Identify which cell holds the provided text, then report its (X, Y) central coordinate. 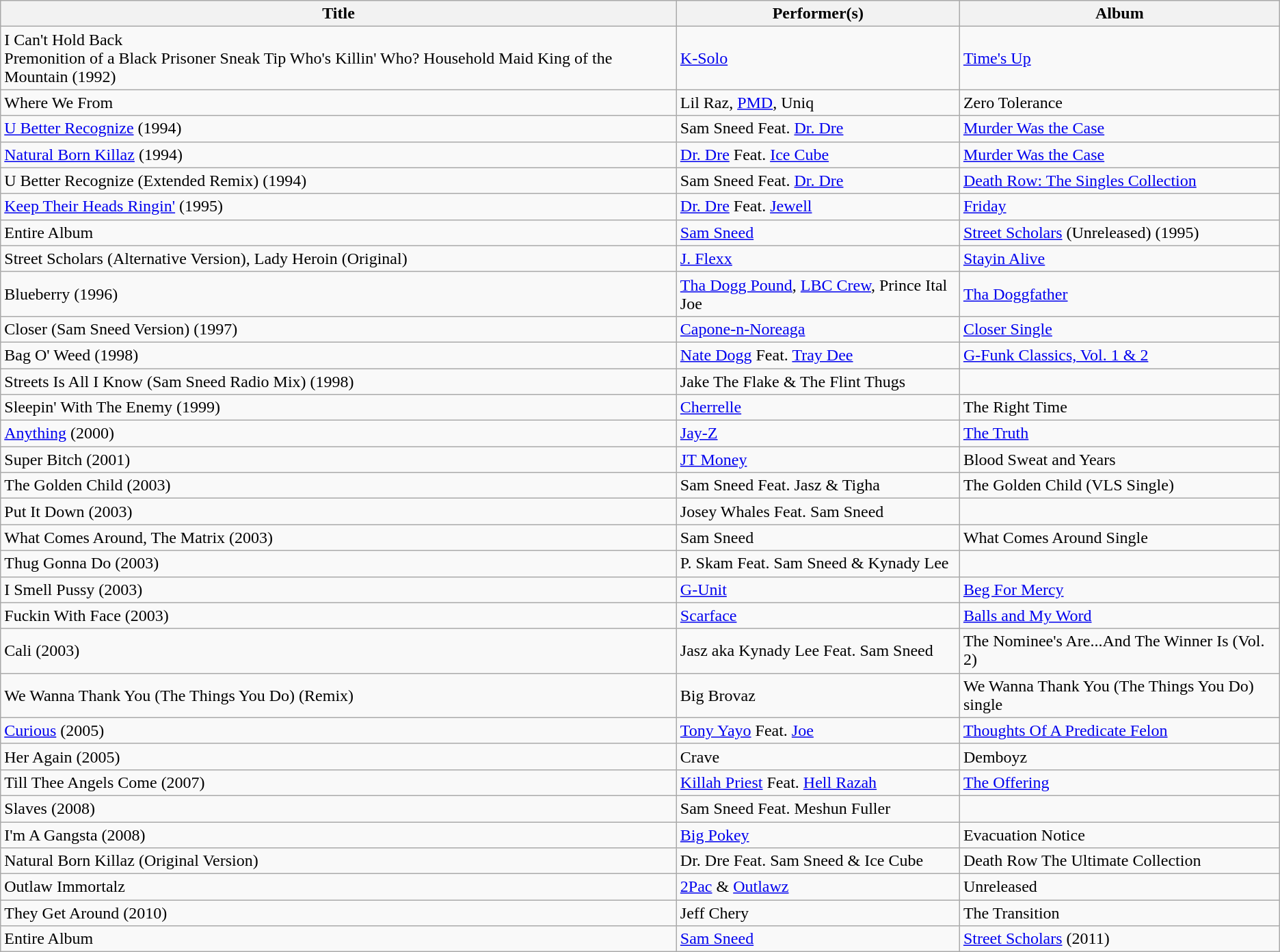
They Get Around (2010) (339, 913)
Tony Yayo Feat. Joe (818, 730)
Album (1119, 14)
Performer(s) (818, 14)
Cherrelle (818, 408)
I Smell Pussy (2003) (339, 590)
Slaves (2008) (339, 808)
Thoughts Of A Predicate Felon (1119, 730)
Balls and My Word (1119, 616)
We Wanna Thank You (The Things You Do) single (1119, 695)
I'm A Gangsta (2008) (339, 835)
Time's Up (1119, 58)
We Wanna Thank You (The Things You Do) (Remix) (339, 695)
Closer Single (1119, 329)
Killah Priest Feat. Hell Razah (818, 782)
Super Bitch (2001) (339, 460)
Tha Dogg Pound, LBC Crew, Prince Ital Joe (818, 294)
Sam Sneed Feat. Meshun Fuller (818, 808)
G-Unit (818, 590)
Beg For Mercy (1119, 590)
2Pac & Outlawz (818, 887)
Evacuation Notice (1119, 835)
The Offering (1119, 782)
Nate Dogg Feat. Tray Dee (818, 355)
Dr. Dre Feat. Jewell (818, 207)
Streets Is All I Know (Sam Sneed Radio Mix) (1998) (339, 381)
Natural Born Killaz (Original Version) (339, 861)
Tha Doggfather (1119, 294)
Josey Whales Feat. Sam Sneed (818, 512)
Street Scholars (2011) (1119, 939)
Sam Sneed Feat. Jasz & Tigha (818, 486)
Big Brovaz (818, 695)
Death Row: The Singles Collection (1119, 181)
P. Skam Feat. Sam Sneed & Kynady Lee (818, 564)
The Transition (1119, 913)
Stayin Alive (1119, 259)
Thug Gonna Do (2003) (339, 564)
Closer (Sam Sneed Version) (1997) (339, 329)
Crave (818, 756)
Natural Born Killaz (1994) (339, 155)
Till Thee Angels Come (2007) (339, 782)
The Truth (1119, 434)
Jasz aka Kynady Lee Feat. Sam Sneed (818, 651)
The Right Time (1119, 408)
Jeff Chery (818, 913)
Dr. Dre Feat. Sam Sneed & Ice Cube (818, 861)
The Golden Child (2003) (339, 486)
Fuckin With Face (2003) (339, 616)
What Comes Around Single (1119, 538)
Street Scholars (Unreleased) (1995) (1119, 233)
Jay-Z (818, 434)
I Can't Hold BackPremonition of a Black Prisoner Sneak Tip Who's Killin' Who? Household Maid King of the Mountain (1992) (339, 58)
Death Row The Ultimate Collection (1119, 861)
Demboyz (1119, 756)
Scarface (818, 616)
Unreleased (1119, 887)
K-Solo (818, 58)
Big Pokey (818, 835)
Bag O' Weed (1998) (339, 355)
Sleepin' With The Enemy (1999) (339, 408)
J. Flexx (818, 259)
Capone-n-Noreaga (818, 329)
The Nominee's Are...And The Winner Is (Vol. 2) (1119, 651)
Title (339, 14)
Street Scholars (Alternative Version), Lady Heroin (Original) (339, 259)
Blueberry (1996) (339, 294)
Her Again (2005) (339, 756)
Cali (2003) (339, 651)
Friday (1119, 207)
Outlaw Immortalz (339, 887)
Dr. Dre Feat. Ice Cube (818, 155)
Anything (2000) (339, 434)
Jake The Flake & The Flint Thugs (818, 381)
Where We From (339, 103)
The Golden Child (VLS Single) (1119, 486)
Lil Raz, PMD, Uniq (818, 103)
G-Funk Classics, Vol. 1 & 2 (1119, 355)
Curious (2005) (339, 730)
What Comes Around, The Matrix (2003) (339, 538)
Keep Their Heads Ringin' (1995) (339, 207)
Zero Tolerance (1119, 103)
Put It Down (2003) (339, 512)
U Better Recognize (Extended Remix) (1994) (339, 181)
U Better Recognize (1994) (339, 129)
Blood Sweat and Years (1119, 460)
JT Money (818, 460)
